From the cell containing the given text, extract its center point as (X, Y) coordinate. 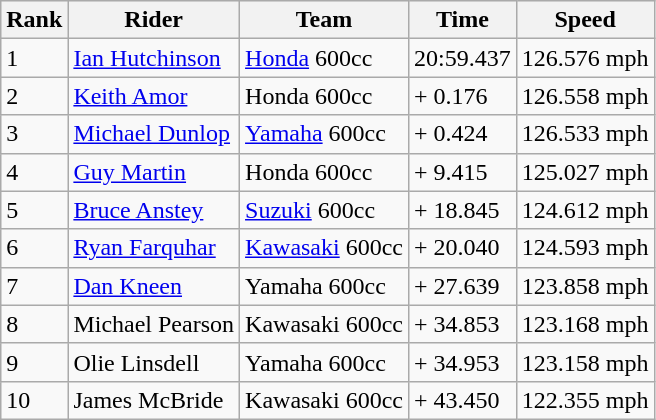
Keith Amor (154, 96)
Dan Kneen (154, 286)
Ryan Farquhar (154, 248)
Rank (34, 20)
125.027 mph (585, 172)
+ 18.845 (463, 210)
20:59.437 (463, 58)
Michael Dunlop (154, 134)
122.355 mph (585, 400)
123.168 mph (585, 324)
+ 34.953 (463, 362)
+ 9.415 (463, 172)
4 (34, 172)
3 (34, 134)
+ 20.040 (463, 248)
Olie Linsdell (154, 362)
Rider (154, 20)
+ 0.424 (463, 134)
1 (34, 58)
Bruce Anstey (154, 210)
8 (34, 324)
124.593 mph (585, 248)
Suzuki 600cc (324, 210)
+ 0.176 (463, 96)
Speed (585, 20)
7 (34, 286)
Ian Hutchinson (154, 58)
+ 34.853 (463, 324)
Team (324, 20)
126.558 mph (585, 96)
Time (463, 20)
Guy Martin (154, 172)
6 (34, 248)
126.533 mph (585, 134)
+ 27.639 (463, 286)
5 (34, 210)
9 (34, 362)
126.576 mph (585, 58)
+ 43.450 (463, 400)
10 (34, 400)
2 (34, 96)
Michael Pearson (154, 324)
124.612 mph (585, 210)
123.858 mph (585, 286)
James McBride (154, 400)
123.158 mph (585, 362)
